Identify which cell holds the provided text, then report its [x, y] central coordinate. 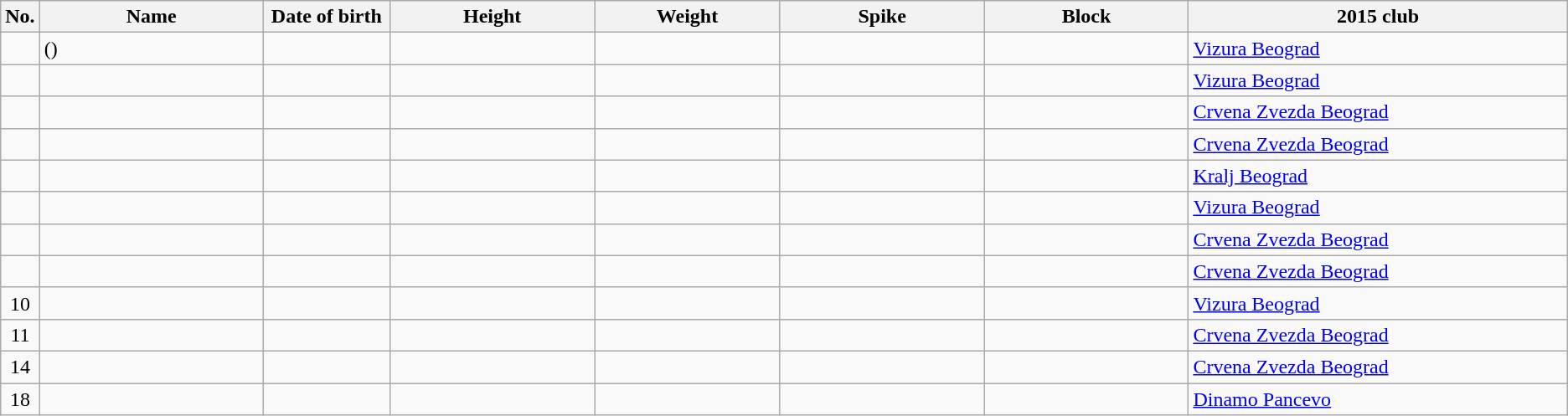
Kralj Beograd [1378, 176]
Weight [687, 17]
Date of birth [327, 17]
Height [493, 17]
11 [20, 335]
Name [151, 17]
Spike [882, 17]
2015 club [1378, 17]
No. [20, 17]
Block [1086, 17]
14 [20, 367]
Dinamo Pancevo [1378, 399]
18 [20, 399]
10 [20, 303]
() [151, 49]
